Search for the cell housing the specified text and yield its (X, Y) center coordinate. 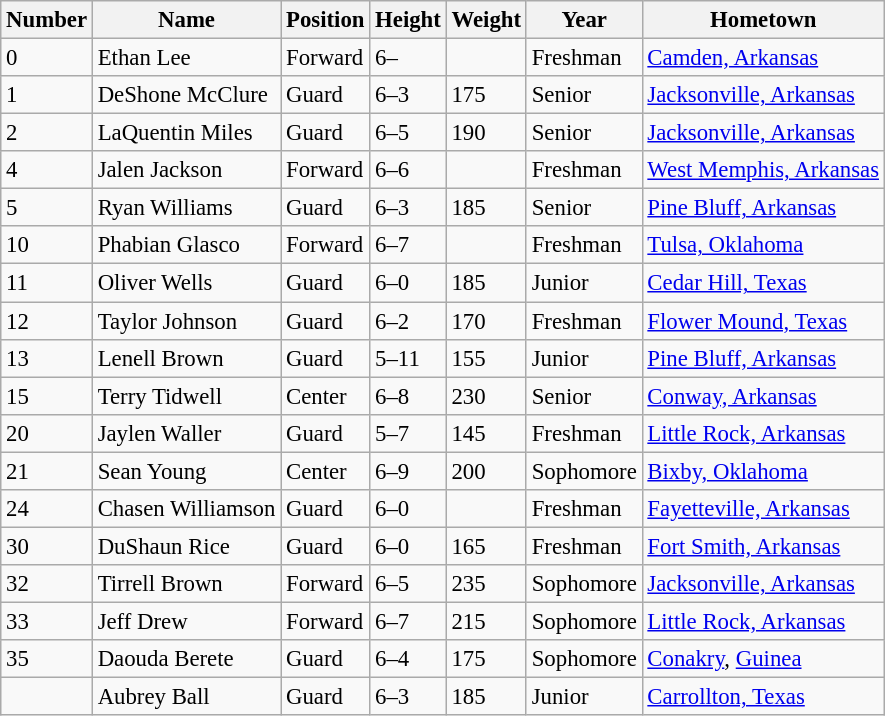
DeShone McClure (186, 95)
15 (47, 396)
6– (408, 58)
230 (486, 396)
155 (486, 358)
2 (47, 133)
13 (47, 358)
12 (47, 321)
30 (47, 546)
Camden, Arkansas (763, 58)
Jeff Drew (186, 621)
6–4 (408, 659)
170 (486, 321)
Ryan Williams (186, 208)
24 (47, 509)
Lenell Brown (186, 358)
145 (486, 433)
235 (486, 584)
LaQuentin Miles (186, 133)
20 (47, 433)
Carrollton, Texas (763, 697)
5 (47, 208)
165 (486, 546)
West Memphis, Arkansas (763, 170)
Bixby, Oklahoma (763, 471)
Oliver Wells (186, 283)
215 (486, 621)
Tulsa, Oklahoma (763, 245)
0 (47, 58)
Ethan Lee (186, 58)
Phabian Glasco (186, 245)
1 (47, 95)
Number (47, 20)
Name (186, 20)
4 (47, 170)
Jalen Jackson (186, 170)
Fayetteville, Arkansas (763, 509)
Year (584, 20)
10 (47, 245)
35 (47, 659)
21 (47, 471)
Terry Tidwell (186, 396)
33 (47, 621)
200 (486, 471)
Aubrey Ball (186, 697)
6–6 (408, 170)
Weight (486, 20)
32 (47, 584)
Sean Young (186, 471)
Cedar Hill, Texas (763, 283)
Jaylen Waller (186, 433)
Hometown (763, 20)
6–8 (408, 396)
Position (326, 20)
5–7 (408, 433)
Chasen Williamson (186, 509)
6–9 (408, 471)
Conakry, Guinea (763, 659)
DuShaun Rice (186, 546)
Fort Smith, Arkansas (763, 546)
6–2 (408, 321)
Tirrell Brown (186, 584)
Height (408, 20)
Flower Mound, Texas (763, 321)
11 (47, 283)
Taylor Johnson (186, 321)
Conway, Arkansas (763, 396)
Daouda Berete (186, 659)
5–11 (408, 358)
190 (486, 133)
